Capture the cell that displays the provided text and extract its (x, y) central coordinate. 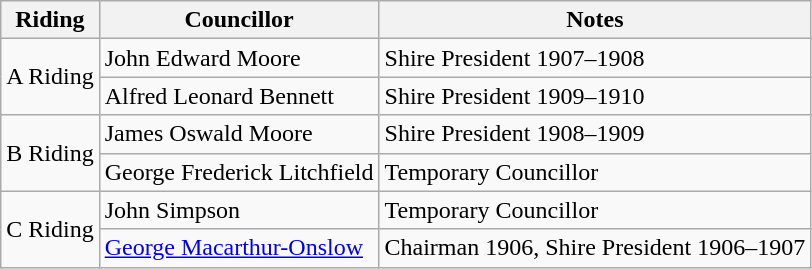
Chairman 1906, Shire President 1906–1907 (595, 248)
James Oswald Moore (239, 134)
Shire President 1909–1910 (595, 96)
John Edward Moore (239, 58)
C Riding (50, 229)
A Riding (50, 77)
Shire President 1908–1909 (595, 134)
George Frederick Litchfield (239, 172)
Alfred Leonard Bennett (239, 96)
Shire President 1907–1908 (595, 58)
Notes (595, 20)
George Macarthur-Onslow (239, 248)
B Riding (50, 153)
Riding (50, 20)
John Simpson (239, 210)
Councillor (239, 20)
